Return (x, y) of the center of cell containing provided text 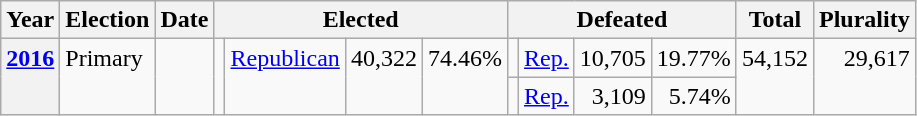
3,109 (612, 96)
40,322 (384, 77)
Election (108, 20)
74.46% (464, 77)
29,617 (864, 77)
Plurality (864, 20)
10,705 (612, 58)
2016 (30, 77)
5.74% (694, 96)
54,152 (774, 77)
Total (774, 20)
Primary (108, 77)
Year (30, 20)
Elected (361, 20)
Defeated (622, 20)
Republican (285, 77)
Date (184, 20)
19.77% (694, 58)
